Output the [X, Y] coordinate of the center of the cell containing the given text.  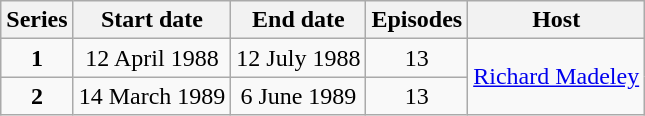
Start date [152, 20]
Series [37, 20]
1 [37, 58]
End date [298, 20]
Richard Madeley [556, 77]
14 March 1989 [152, 96]
Host [556, 20]
2 [37, 96]
6 June 1989 [298, 96]
12 July 1988 [298, 58]
Episodes [417, 20]
12 April 1988 [152, 58]
